Capture the cell that displays the provided text and extract its [x, y] central coordinate. 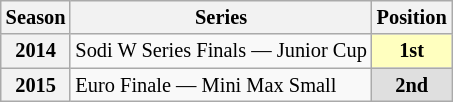
Series [220, 17]
2nd [412, 85]
1st [412, 51]
Position [412, 17]
Euro Finale — Mini Max Small [220, 85]
2015 [36, 85]
Season [36, 17]
Sodi W Series Finals — Junior Cup [220, 51]
2014 [36, 51]
